Locate the cell with the specified text and output its [x, y] center coordinate. 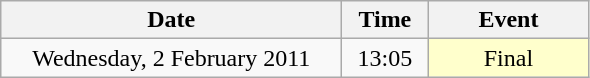
Final [508, 58]
Event [508, 20]
Time [385, 20]
Date [172, 20]
Wednesday, 2 February 2011 [172, 58]
13:05 [385, 58]
